Locate the cell with the specified text and output its (X, Y) center coordinate. 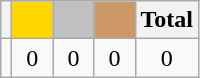
Total (167, 20)
